Return (X, Y) of the center of cell containing provided text 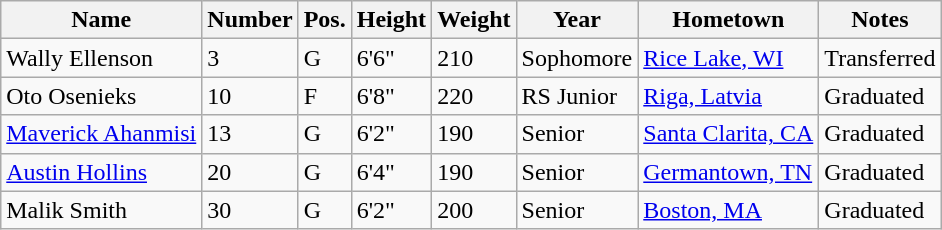
30 (250, 210)
6'6" (391, 58)
RS Junior (577, 96)
Boston, MA (728, 210)
Height (391, 20)
Malik Smith (102, 210)
6'4" (391, 172)
Weight (474, 20)
10 (250, 96)
Sophomore (577, 58)
Rice Lake, WI (728, 58)
Germantown, TN (728, 172)
220 (474, 96)
13 (250, 134)
F (324, 96)
Maverick Ahanmisi (102, 134)
Transferred (880, 58)
Number (250, 20)
Hometown (728, 20)
Wally Ellenson (102, 58)
Riga, Latvia (728, 96)
6'8" (391, 96)
210 (474, 58)
Name (102, 20)
Notes (880, 20)
20 (250, 172)
200 (474, 210)
Pos. (324, 20)
Oto Osenieks (102, 96)
3 (250, 58)
Year (577, 20)
Austin Hollins (102, 172)
Santa Clarita, CA (728, 134)
